Determine the (X, Y) coordinate at the center of the cell enclosing the given text.  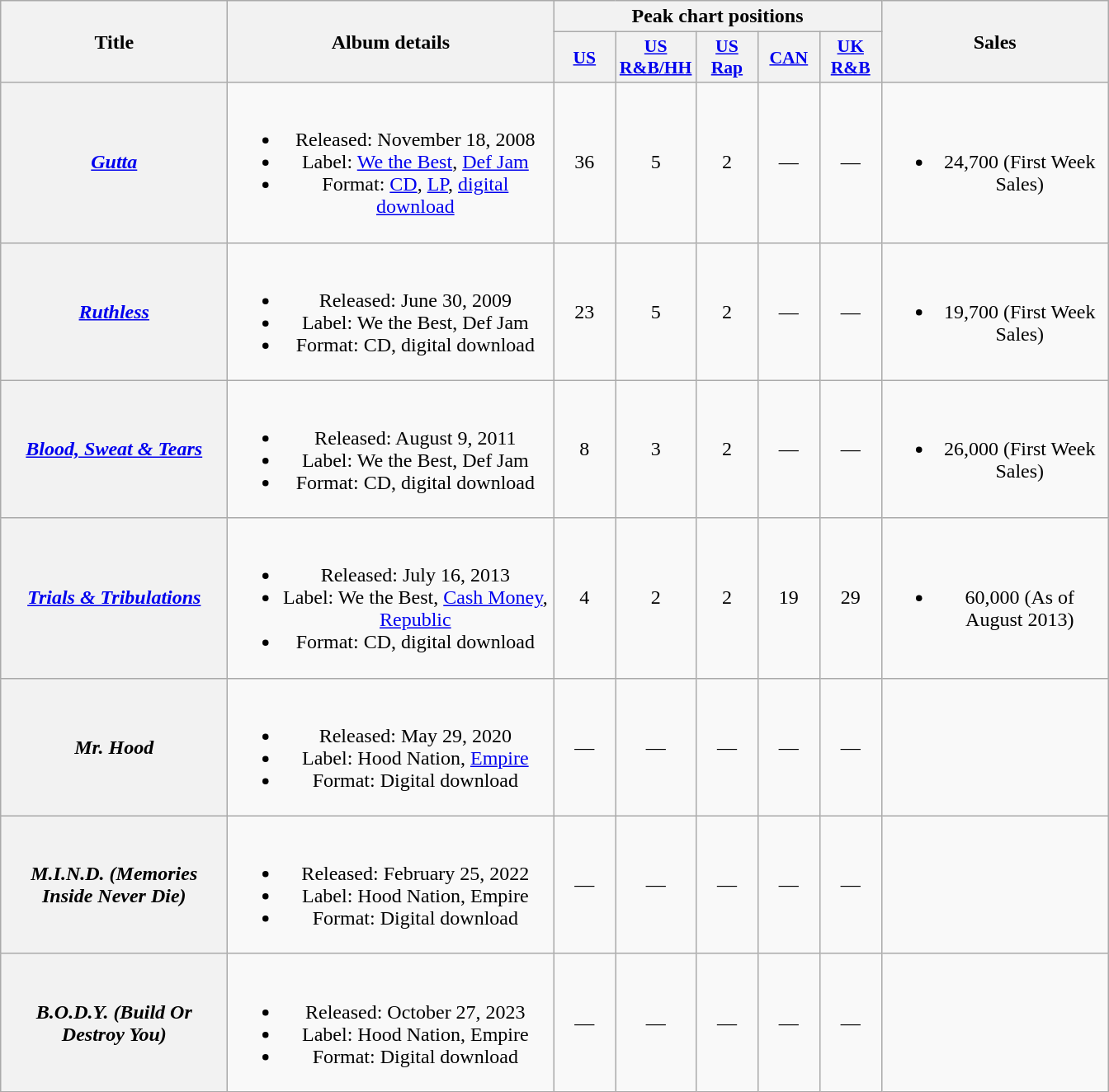
Title (114, 41)
Mr. Hood (114, 747)
Album details (391, 41)
Trials & Tribulations (114, 598)
19,700 (First Week Sales) (995, 312)
US R&B/HH (656, 58)
Blood, Sweat & Tears (114, 449)
Released: May 29, 2020Label: Hood Nation, EmpireFormat: Digital download (391, 747)
60,000 (As of August 2013) (995, 598)
26,000 (First Week Sales) (995, 449)
US (584, 58)
8 (584, 449)
B.O.D.Y. (Build Or Destroy You) (114, 1023)
Gutta (114, 162)
4 (584, 598)
3 (656, 449)
Released: August 9, 2011Label: We the Best, Def JamFormat: CD, digital download (391, 449)
Released: February 25, 2022Label: Hood Nation, EmpireFormat: Digital download (391, 884)
Released: July 16, 2013Label: We the Best, Cash Money, RepublicFormat: CD, digital download (391, 598)
24,700 (First Week Sales) (995, 162)
US Rap (726, 58)
29 (850, 598)
Peak chart positions (718, 16)
19 (789, 598)
CAN (789, 58)
36 (584, 162)
Released: November 18, 2008Label: We the Best, Def JamFormat: CD, LP, digital download (391, 162)
Ruthless (114, 312)
Sales (995, 41)
Released: October 27, 2023Label: Hood Nation, EmpireFormat: Digital download (391, 1023)
UKR&B (850, 58)
Released: June 30, 2009Label: We the Best, Def JamFormat: CD, digital download (391, 312)
23 (584, 312)
M.I.N.D. (Memories Inside Never Die) (114, 884)
